Output the (X, Y) coordinate of the center of the cell containing the given text.  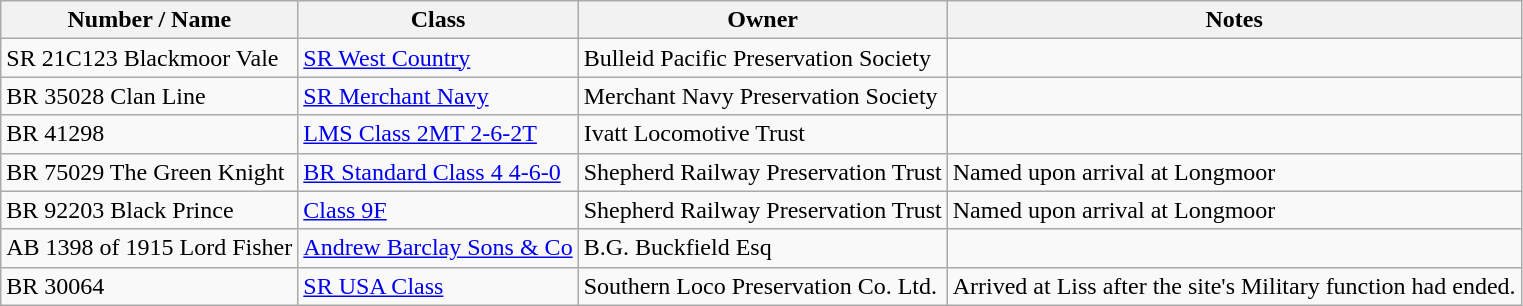
BR 41298 (150, 134)
SR USA Class (438, 286)
Notes (1234, 20)
Class 9F (438, 210)
LMS Class 2MT 2-6-2T (438, 134)
SR West Country (438, 58)
Andrew Barclay Sons & Co (438, 248)
Owner (762, 20)
BR 75029 The Green Knight (150, 172)
Ivatt Locomotive Trust (762, 134)
AB 1398 of 1915 Lord Fisher (150, 248)
Arrived at Liss after the site's Military function had ended. (1234, 286)
SR 21C123 Blackmoor Vale (150, 58)
Merchant Navy Preservation Society (762, 96)
BR 30064 (150, 286)
Southern Loco Preservation Co. Ltd. (762, 286)
BR Standard Class 4 4-6-0 (438, 172)
Class (438, 20)
Bulleid Pacific Preservation Society (762, 58)
BR 35028 Clan Line (150, 96)
SR Merchant Navy (438, 96)
Number / Name (150, 20)
B.G. Buckfield Esq (762, 248)
BR 92203 Black Prince (150, 210)
